Scan for the cell matching the given text and deliver its (x, y) coordinate at center. 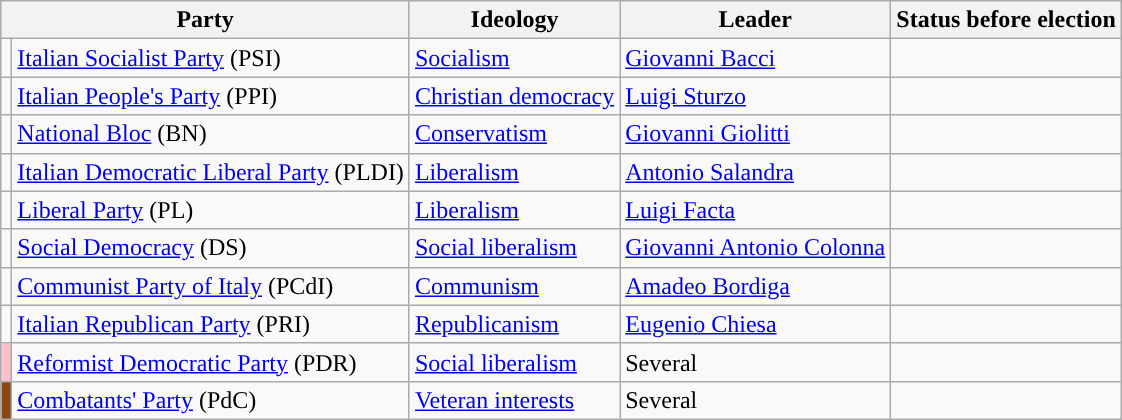
Italian Democratic Liberal Party (PLDI) (211, 172)
Italian People's Party (PPI) (211, 96)
Social Democracy (DS) (211, 248)
Amadeo Bordiga (756, 286)
Veteran interests (514, 400)
Communist Party of Italy (PCdI) (211, 286)
Liberal Party (PL) (211, 210)
Party (206, 20)
Eugenio Chiesa (756, 324)
Communism (514, 286)
Italian Socialist Party (PSI) (211, 58)
Socialism (514, 58)
Giovanni Giolitti (756, 134)
Leader (756, 20)
National Bloc (BN) (211, 134)
Combatants' Party (PdC) (211, 400)
Reformist Democratic Party (PDR) (211, 362)
Giovanni Bacci (756, 58)
Italian Republican Party (PRI) (211, 324)
Conservatism (514, 134)
Antonio Salandra (756, 172)
Ideology (514, 20)
Luigi Facta (756, 210)
Status before election (1006, 20)
Republicanism (514, 324)
Christian democracy (514, 96)
Luigi Sturzo (756, 96)
Giovanni Antonio Colonna (756, 248)
